Scan for the cell matching the given text and deliver its (x, y) coordinate at center. 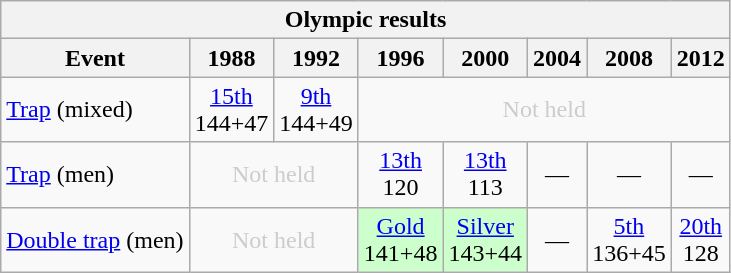
1988 (232, 58)
1996 (400, 58)
Olympic results (366, 20)
1992 (316, 58)
2000 (486, 58)
Event (95, 58)
20th128 (700, 240)
Silver143+44 (486, 240)
Gold141+48 (400, 240)
Trap (mixed) (95, 110)
5th136+45 (630, 240)
13th113 (486, 174)
2004 (558, 58)
13th120 (400, 174)
Trap (men) (95, 174)
Double trap (men) (95, 240)
9th144+49 (316, 110)
15th144+47 (232, 110)
2008 (630, 58)
2012 (700, 58)
